Return [X, Y] of the center of cell containing provided text 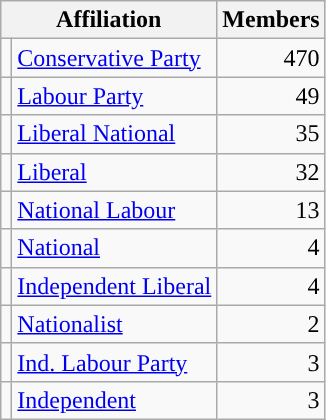
2 [271, 324]
Independent Liberal [114, 286]
13 [271, 210]
470 [271, 58]
Independent [114, 400]
Members [271, 20]
National [114, 248]
49 [271, 96]
Liberal National [114, 134]
32 [271, 172]
Ind. Labour Party [114, 362]
Conservative Party [114, 58]
Nationalist [114, 324]
Labour Party [114, 96]
35 [271, 134]
Affiliation [109, 20]
National Labour [114, 210]
Liberal [114, 172]
